Locate the cell with the specified text and output its [x, y] center coordinate. 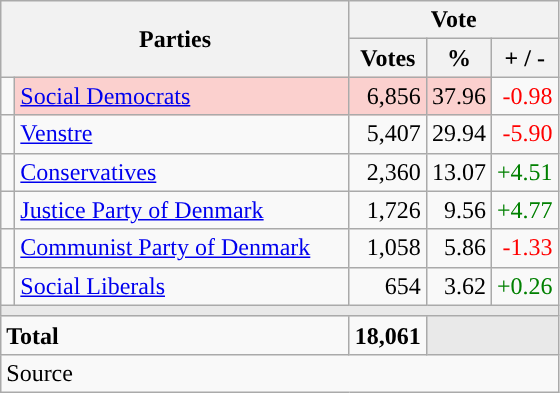
Conservatives [182, 172]
2,360 [388, 172]
Parties [176, 39]
654 [388, 286]
1,058 [388, 248]
6,856 [388, 96]
Vote [454, 20]
1,726 [388, 210]
Social Democrats [182, 96]
29.94 [458, 134]
13.07 [458, 172]
3.62 [458, 286]
Justice Party of Denmark [182, 210]
5.86 [458, 248]
-5.90 [524, 134]
18,061 [388, 335]
Communist Party of Denmark [182, 248]
+4.51 [524, 172]
+0.26 [524, 286]
Venstre [182, 134]
+ / - [524, 58]
9.56 [458, 210]
Total [176, 335]
% [458, 58]
37.96 [458, 96]
-1.33 [524, 248]
Source [280, 373]
Social Liberals [182, 286]
5,407 [388, 134]
+4.77 [524, 210]
Votes [388, 58]
-0.98 [524, 96]
